Determine the [X, Y] coordinate at the center of the cell enclosing the given text.  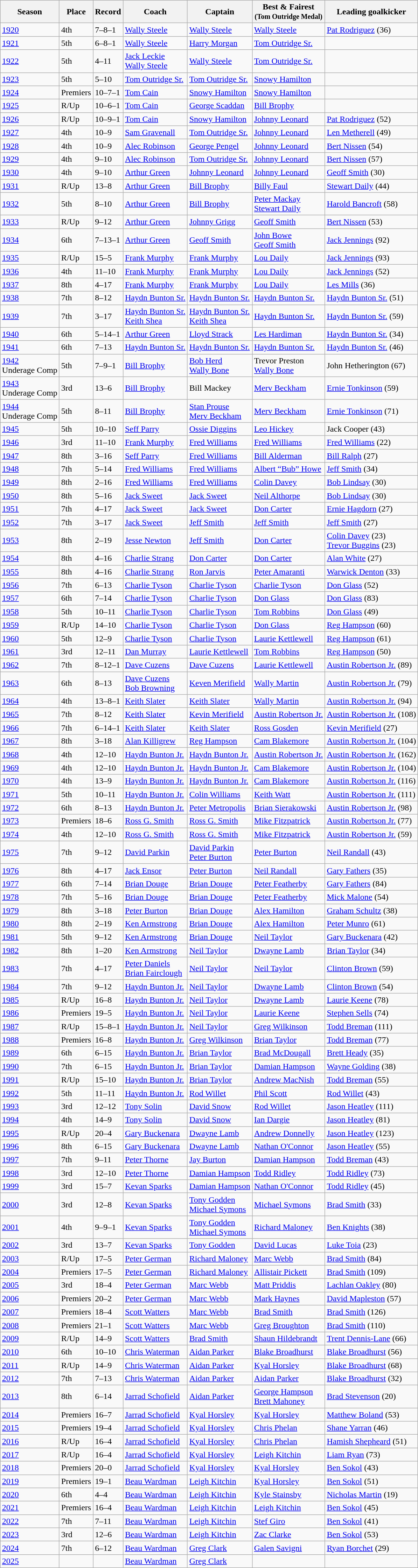
Neil Randall [288, 870]
6–13 [108, 585]
1994 [29, 1120]
6–14–1 [108, 728]
1955 [29, 572]
15–8–1 [108, 1026]
Coach [155, 12]
1995 [29, 1133]
Brad Smith (126) [371, 1312]
8–12–1 [108, 665]
1981 [29, 937]
Jason Heatley (81) [371, 1120]
1979 [29, 911]
2018 [29, 1468]
Andrew MacNish [288, 1080]
7–11 [108, 1521]
Greg Broughton [288, 1325]
1949 [29, 482]
2012 [29, 1379]
1957 [29, 598]
Best & Fairest(Tom Outridge Medal) [288, 12]
Colin Williams [220, 794]
Len Metherell (49) [371, 132]
1940 [29, 334]
Warwick Denton (33) [371, 572]
Bill Ralph (27) [371, 455]
1–20 [108, 950]
Austin Robertson Jr. (162) [371, 754]
1923 [29, 79]
2010 [29, 1352]
7–9–1 [108, 365]
2000 [29, 1204]
Season [29, 12]
1956 [29, 585]
1961 [29, 651]
John Hetherington (67) [371, 365]
Jack Jennings (93) [371, 258]
12–8 [108, 1204]
David Parkin [155, 852]
Colin Davey [288, 482]
2011 [29, 1365]
Peter Metropolis [220, 808]
1989 [29, 1053]
1958 [29, 612]
Haydn Bunton Sr. (34) [371, 334]
Blake Broadhurst (32) [371, 1379]
Colin Davey (23)Trevor Buggins (23) [371, 541]
Trent Dennis-Lane (66) [371, 1338]
2021 [29, 1508]
Ernie Tonkinson (71) [371, 411]
Blake Broadhurst (68) [371, 1365]
Ross Gosden [288, 728]
Alan White (27) [371, 558]
Haydn Bunton Sr. (59) [371, 316]
Brad Stevenson (20) [371, 1397]
2003 [29, 1259]
Peter DanielsBrian Fairclough [155, 968]
Austin Robertson Jr. (116) [371, 781]
1951 [29, 509]
19–4 [108, 1428]
Brian Sierakowski [288, 808]
2014 [29, 1415]
1929 [29, 159]
Ben Sokol (53) [371, 1534]
Don Glass (49) [371, 612]
Bert Nissen (57) [371, 159]
Pat Rodriguez (36) [371, 30]
Ben Sokol (41) [371, 1521]
Zac Clarke [288, 1534]
Neil Randall (43) [371, 852]
Rod Willet (43) [371, 1093]
1990 [29, 1066]
Michael Symons [288, 1204]
Pat Rodriguez (52) [371, 119]
David Lucas [288, 1245]
Haydn Bunton Sr. (46) [371, 347]
David ParkinPeter Burton [220, 852]
20–2 [108, 1298]
2023 [29, 1534]
Record [108, 12]
2015 [29, 1428]
Todd Breman (55) [371, 1080]
13–8–1 [108, 701]
7–8–1 [108, 30]
Jack Jennings (92) [371, 240]
Lloyd Strack [220, 334]
2022 [29, 1521]
1953 [29, 541]
Reg Hampson (60) [371, 625]
10–7–1 [108, 92]
Austin Robertson Jr. (94) [371, 701]
Albert “Bub” Howe [288, 469]
Keven Merifield [220, 683]
1922 [29, 61]
1938 [29, 298]
1971 [29, 794]
Nicholas Martin (19) [371, 1494]
Ben Sokol (45) [371, 1508]
20–0 [108, 1468]
Kevin Merifield [220, 715]
Blake Broadhurst (56) [371, 1352]
Don Glass (52) [371, 585]
Sam Gravenall [155, 132]
1968 [29, 754]
Austin Robertson Jr. (89) [371, 665]
Jay Burton [220, 1160]
1925 [29, 106]
5–14–1 [108, 334]
12–6 [108, 1534]
2007 [29, 1312]
1974 [29, 834]
Austin Robertson Jr. (111) [371, 794]
Ben Sokol (43) [371, 1468]
12–9 [108, 638]
Alan Killigrew [155, 741]
Austin Robertson Jr. (79) [371, 683]
Graham Schultz (38) [371, 911]
Gary Buckenara (42) [371, 937]
1975 [29, 852]
Jesse Newton [155, 541]
Todd Ridley [288, 1173]
2008 [29, 1325]
Captain [220, 12]
8–10 [108, 204]
1978 [29, 897]
Brian Taylor (34) [371, 950]
Jack Cooper (43) [371, 429]
Ian Dargie [288, 1120]
1945 [29, 429]
12–11 [108, 651]
Galen Savigni [288, 1548]
Liam Ryan (73) [371, 1455]
1986 [29, 1013]
1963 [29, 683]
Ryan Borchet (29) [371, 1548]
Lachlan Oakley (80) [371, 1285]
2017 [29, 1455]
Jack LeckieWally Steele [155, 61]
1965 [29, 715]
13–9 [108, 781]
2005 [29, 1285]
1976 [29, 870]
Luke Toia (23) [371, 1245]
6–12 [108, 1548]
1964 [29, 701]
Stef Giro [288, 1521]
Leading goalkicker [371, 12]
Brad Smith (109) [371, 1272]
14–10 [108, 625]
Jason Heatley (111) [371, 1106]
Kevin Merifield (27) [371, 728]
8–11 [108, 411]
2009 [29, 1338]
1934 [29, 240]
1936 [29, 271]
2019 [29, 1481]
2016 [29, 1441]
4–4 [108, 1494]
1943Underage Comp [29, 388]
Peter MackayStewart Daily [288, 204]
Hamish Shepheard (51) [371, 1441]
1932 [29, 204]
2004 [29, 1272]
1970 [29, 781]
Brad Smith (33) [371, 1204]
Dan Murray [155, 651]
Johnny Grigg [220, 222]
Stephen Sells (74) [371, 1013]
1944Underage Comp [29, 411]
6–8–1 [108, 43]
1967 [29, 741]
15–10 [108, 1080]
Austin Robertson Jr. (59) [371, 834]
15–7 [108, 1186]
13–8 [108, 186]
13–6 [108, 388]
Jack Ensor [155, 870]
Austin Robertson Jr. (108) [371, 715]
1959 [29, 625]
Peter Amaranti [288, 572]
Todd Ridley (45) [371, 1186]
1946 [29, 442]
Jeff Smith (34) [371, 469]
Neil Althorpe [288, 496]
Tony Godden [220, 1245]
Ben Knights (38) [371, 1227]
Matt Priddis [288, 1285]
4–11 [108, 61]
12–12 [108, 1106]
2001 [29, 1227]
Andrew Donnelly [288, 1133]
Shane Yarran (46) [371, 1428]
10–6–1 [108, 106]
Bill Mackey [220, 388]
7–13–1 [108, 240]
1977 [29, 884]
1933 [29, 222]
1998 [29, 1173]
Reg Hampson (61) [371, 638]
1952 [29, 522]
1921 [29, 43]
Shaun Hildebrandt [288, 1338]
1939 [29, 316]
Ossie Diggins [220, 429]
Clinton Brown (54) [371, 987]
1954 [29, 558]
Don Glass (83) [371, 598]
Austin Robertson Jr. (98) [371, 808]
Wayne Golding (38) [371, 1066]
1960 [29, 638]
Matthew Boland (53) [371, 1415]
Ernie Hagdorn (27) [371, 509]
Fred Williams (22) [371, 442]
Ben Sokol (51) [371, 1481]
Gary Fathers (84) [371, 884]
9–9–1 [108, 1227]
1950 [29, 496]
1973 [29, 821]
Todd Breman (43) [371, 1160]
Brett Heady (35) [371, 1053]
Todd Breman (111) [371, 1026]
Stan ProuseMerv Beckham [220, 411]
1928 [29, 146]
Austin Robertson Jr. (77) [371, 821]
1996 [29, 1147]
George HampsonBrett Mahoney [288, 1397]
1937 [29, 285]
1985 [29, 1000]
19–5 [108, 1013]
Allistair Pickett [288, 1272]
1991 [29, 1080]
2013 [29, 1397]
1927 [29, 132]
5–14 [108, 469]
Harold Bancroft (58) [371, 204]
Brad Smith (84) [371, 1259]
2025 [29, 1561]
Kyle Stainsby [288, 1494]
1948 [29, 469]
1966 [29, 728]
1947 [29, 455]
13–7 [108, 1245]
Bill Alderman [288, 455]
Gary Fathers (35) [371, 870]
2006 [29, 1298]
John BoweGeoff Smith [288, 240]
Trevor PrestonWally Bone [288, 365]
1920 [29, 30]
19–1 [108, 1481]
Jack Jennings (52) [371, 271]
Mick Malone (54) [371, 897]
1983 [29, 968]
21–1 [108, 1325]
16–7 [108, 1415]
Reg Hampson (50) [371, 651]
1987 [29, 1026]
Geoff Smith (30) [371, 172]
Les Mills (36) [371, 285]
David Mapleston (57) [371, 1298]
1962 [29, 665]
Brad McDougall [288, 1053]
11–11 [108, 1093]
Keith Watt [288, 794]
Harry Morgan [220, 43]
Phil Scott [288, 1093]
1992 [29, 1093]
Blake Broadhurst [288, 1352]
Ernie Tonkinson (59) [371, 388]
Laurie Keene [288, 1013]
1980 [29, 924]
6–14 [108, 1397]
18–6 [108, 821]
15–5 [108, 258]
1930 [29, 172]
1926 [29, 119]
5–10 [108, 79]
10–9–1 [108, 119]
3–16 [108, 455]
1969 [29, 768]
George Scaddan [220, 106]
Jason Heatley (123) [371, 1133]
Todd Ridley (73) [371, 1173]
Leo Hickey [288, 429]
Bert Nissen (53) [371, 222]
9–11 [108, 1160]
2020 [29, 1494]
1984 [29, 987]
Peter Munro (61) [371, 924]
1972 [29, 808]
Ron Jarvis [220, 572]
1982 [29, 950]
2–16 [108, 482]
Brad Smith (110) [371, 1325]
1942Underage Comp [29, 365]
20–4 [108, 1133]
Laurie Keene (78) [371, 1000]
Bert Nissen (54) [371, 146]
1999 [29, 1186]
Billy Faul [288, 186]
2002 [29, 1245]
Jeff Smith (27) [371, 522]
Clinton Brown (59) [371, 968]
Dave CuzensBob Browning [155, 683]
1997 [29, 1160]
Haydn Bunton Sr. (51) [371, 298]
Stewart Daily (44) [371, 186]
Todd Breman (77) [371, 1040]
2024 [29, 1548]
George Pengel [220, 146]
Place [76, 12]
Mark Haynes [288, 1298]
Les Hardiman [288, 334]
Reg Hampson [220, 741]
Bob HerdWally Bone [220, 365]
Jason Heatley (55) [371, 1147]
1993 [29, 1106]
1924 [29, 92]
1941 [29, 347]
1988 [29, 1040]
1931 [29, 186]
1935 [29, 258]
